Capture the cell that displays the provided text and extract its (x, y) central coordinate. 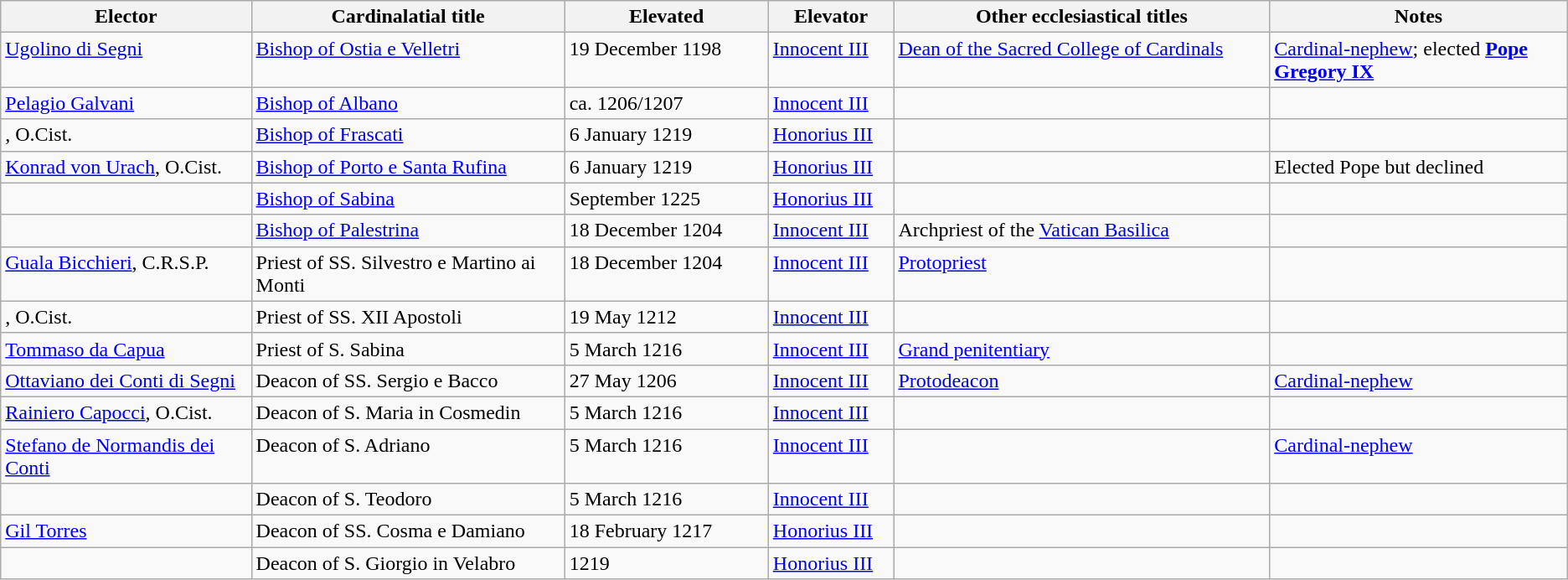
Priest of SS. XII Apostoli (408, 317)
Deacon of S. Teodoro (408, 500)
1219 (667, 563)
Priest of SS. Silvestro e Martino ai Monti (408, 273)
Rainiero Capocci, O.Cist. (126, 412)
Stefano de Normandis dei Conti (126, 456)
September 1225 (667, 199)
Elected Pope but declined (1419, 167)
Guala Bicchieri, C.R.S.P. (126, 273)
19 May 1212 (667, 317)
Konrad von Urach, O.Cist. (126, 167)
Deacon of S. Maria in Cosmedin (408, 412)
Pelagio Galvani (126, 103)
Elevator (831, 17)
Deacon of S. Adriano (408, 456)
Deacon of S. Giorgio in Velabro (408, 563)
Bishop of Sabina (408, 199)
Elevated (667, 17)
Bishop of Albano (408, 103)
Elector (126, 17)
27 May 1206 (667, 381)
Archpriest of the Vatican Basilica (1082, 230)
Ugolino di Segni (126, 60)
ca. 1206/1207 (667, 103)
Other ecclesiastical titles (1082, 17)
Protopriest (1082, 273)
Deacon of SS. Cosma e Damiano (408, 531)
Cardinalatial title (408, 17)
Cardinal-nephew; elected Pope Gregory IX (1419, 60)
Ottaviano dei Conti di Segni (126, 381)
Grand penitentiary (1082, 349)
Bishop of Palestrina (408, 230)
18 February 1217 (667, 531)
Deacon of SS. Sergio e Bacco (408, 381)
19 December 1198 (667, 60)
Notes (1419, 17)
Bishop of Frascati (408, 135)
Priest of S. Sabina (408, 349)
Gil Torres (126, 531)
Bishop of Ostia e Velletri (408, 60)
Dean of the Sacred College of Cardinals (1082, 60)
Bishop of Porto e Santa Rufina (408, 167)
Tommaso da Capua (126, 349)
Protodeacon (1082, 381)
